Identify which cell holds the provided text, then report its (X, Y) central coordinate. 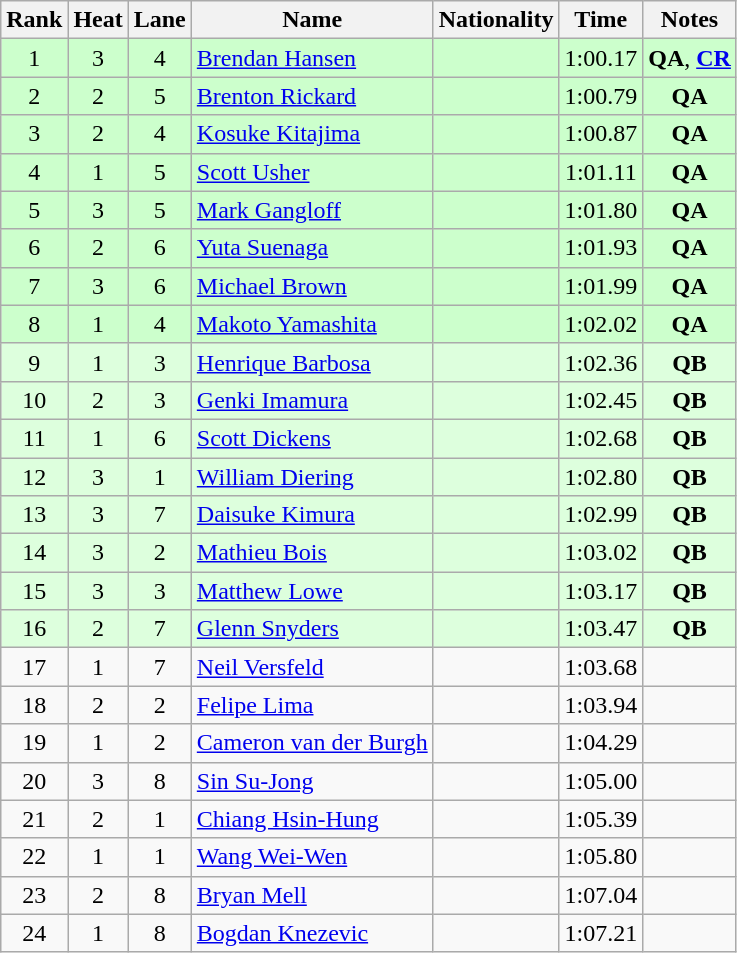
1:02.80 (601, 477)
1:01.93 (601, 248)
1:03.47 (601, 629)
10 (34, 400)
11 (34, 438)
Kosuke Kitajima (312, 134)
Brendan Hansen (312, 58)
Michael Brown (312, 286)
Bryan Mell (312, 895)
15 (34, 591)
20 (34, 781)
Brenton Rickard (312, 96)
1:02.68 (601, 438)
Lane (160, 20)
Scott Dickens (312, 438)
Nationality (496, 20)
1:01.80 (601, 210)
1:02.99 (601, 515)
Glenn Snyders (312, 629)
1:03.68 (601, 667)
Mark Gangloff (312, 210)
1:01.11 (601, 172)
1:07.04 (601, 895)
Yuta Suenaga (312, 248)
QA, CR (690, 58)
1:02.36 (601, 362)
1:03.02 (601, 553)
Cameron van der Burgh (312, 743)
Scott Usher (312, 172)
24 (34, 933)
12 (34, 477)
1:01.99 (601, 286)
Wang Wei-Wen (312, 857)
14 (34, 553)
Makoto Yamashita (312, 324)
9 (34, 362)
Felipe Lima (312, 705)
1:03.94 (601, 705)
1:04.29 (601, 743)
Chiang Hsin-Hung (312, 819)
Henrique Barbosa (312, 362)
Genki Imamura (312, 400)
Neil Versfeld (312, 667)
Heat (98, 20)
18 (34, 705)
1:02.02 (601, 324)
1:00.17 (601, 58)
16 (34, 629)
1:05.00 (601, 781)
Sin Su-Jong (312, 781)
13 (34, 515)
Rank (34, 20)
23 (34, 895)
Time (601, 20)
Mathieu Bois (312, 553)
17 (34, 667)
1:00.79 (601, 96)
Matthew Lowe (312, 591)
Name (312, 20)
1:00.87 (601, 134)
Bogdan Knezevic (312, 933)
Notes (690, 20)
19 (34, 743)
William Diering (312, 477)
1:05.39 (601, 819)
1:03.17 (601, 591)
1:02.45 (601, 400)
22 (34, 857)
Daisuke Kimura (312, 515)
1:05.80 (601, 857)
1:07.21 (601, 933)
21 (34, 819)
